Identify which cell holds the provided text, then report its [x, y] central coordinate. 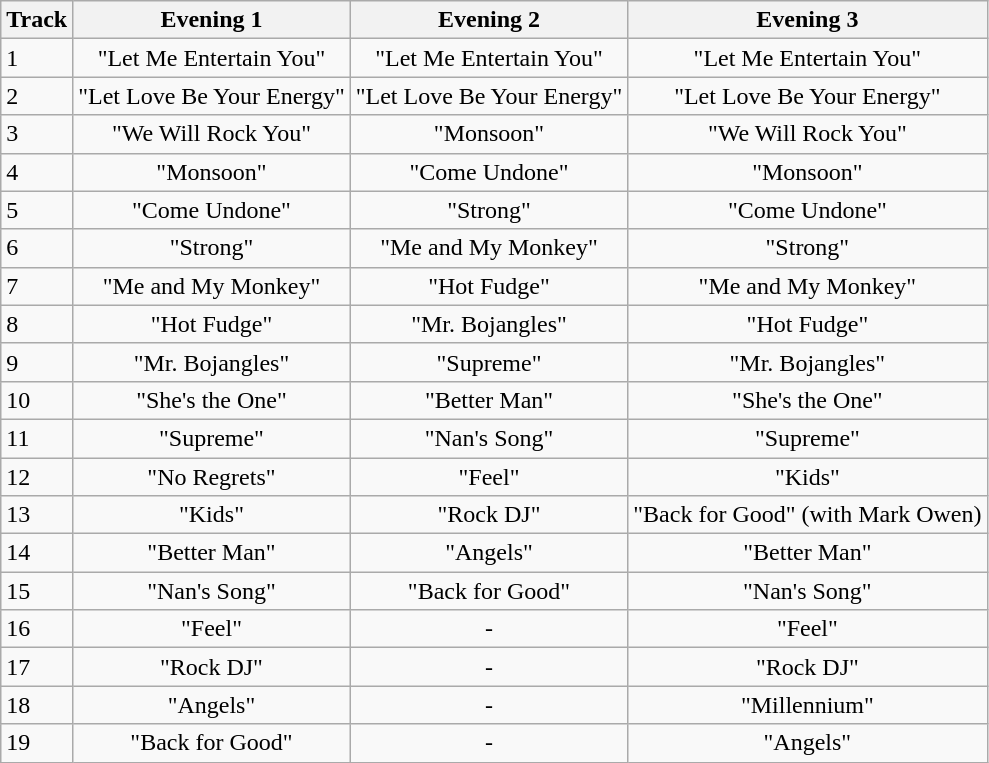
8 [37, 324]
17 [37, 667]
3 [37, 134]
4 [37, 172]
"Millennium" [808, 705]
6 [37, 248]
Track [37, 20]
"Back for Good" (with Mark Owen) [808, 515]
"No Regrets" [212, 477]
Evening 1 [212, 20]
Evening 2 [489, 20]
7 [37, 286]
11 [37, 438]
14 [37, 553]
18 [37, 705]
2 [37, 96]
5 [37, 210]
1 [37, 58]
19 [37, 743]
12 [37, 477]
9 [37, 362]
Evening 3 [808, 20]
16 [37, 629]
15 [37, 591]
10 [37, 400]
13 [37, 515]
